Search for the cell housing the specified text and yield its (x, y) center coordinate. 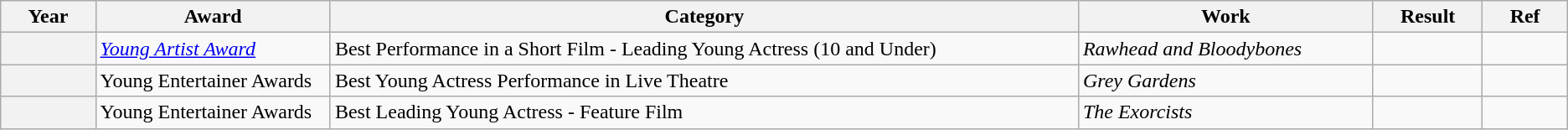
Best Performance in a Short Film - Leading Young Actress (10 and Under) (704, 49)
The Exorcists (1225, 112)
Rawhead and Bloodybones (1225, 49)
Award (213, 17)
Young Artist Award (213, 49)
Result (1427, 17)
Work (1225, 17)
Ref (1524, 17)
Best Leading Young Actress - Feature Film (704, 112)
Year (49, 17)
Category (704, 17)
Grey Gardens (1225, 81)
Best Young Actress Performance in Live Theatre (704, 81)
